Find where the given text appears and provide that cell's center as (X, Y) coordinate. 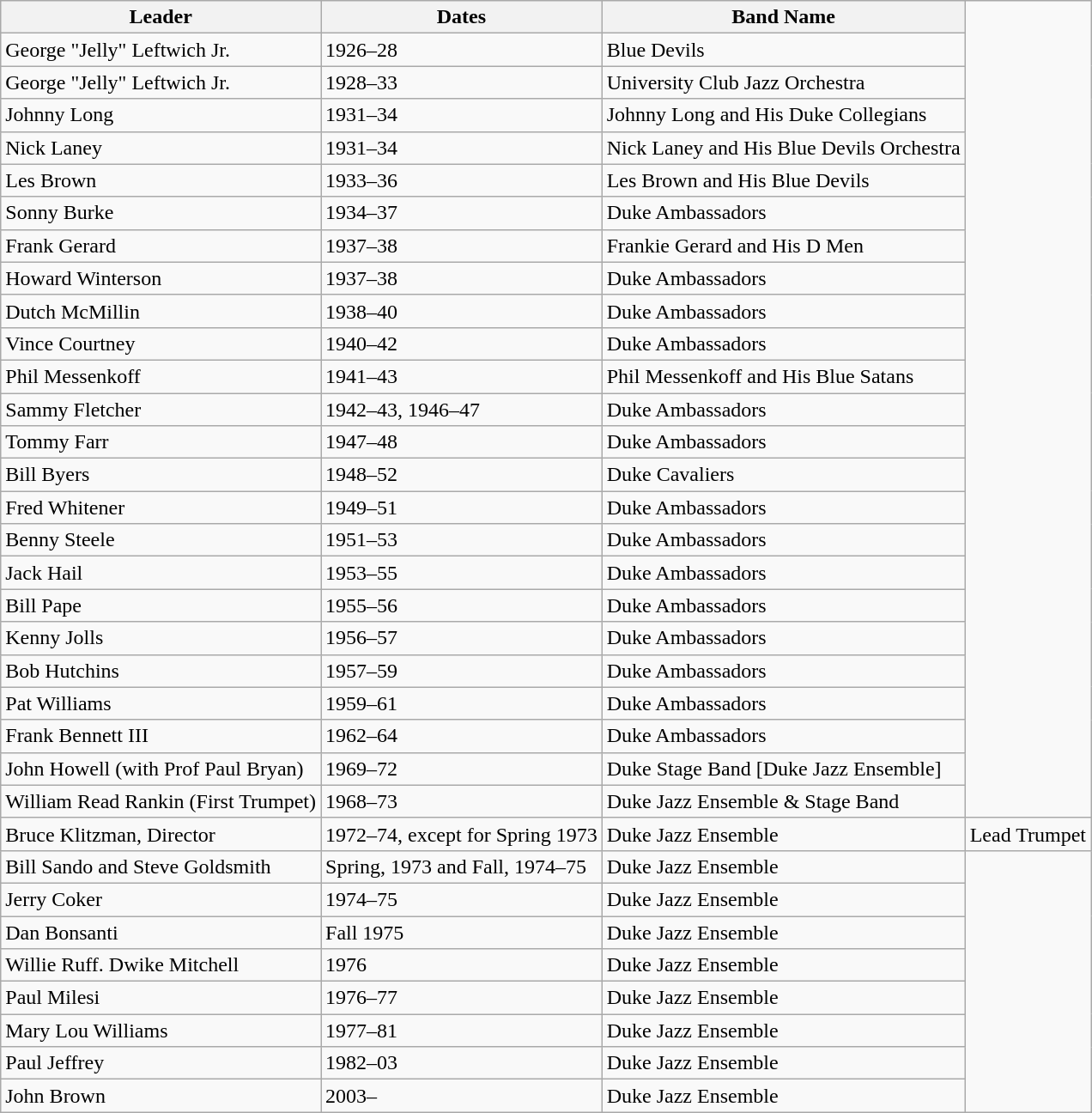
John Howell (with Prof Paul Bryan) (161, 769)
Duke Cavaliers (783, 475)
Bruce Klitzman, Director (161, 834)
University Club Jazz Orchestra (783, 82)
Bill Pape (161, 605)
Bill Sando and Steve Goldsmith (161, 867)
1974–75 (462, 899)
Band Name (783, 17)
Phil Messenkoff (161, 376)
Les Brown and His Blue Devils (783, 180)
1938–40 (462, 311)
1959–61 (462, 703)
1982–03 (462, 1063)
1940–42 (462, 344)
Willie Ruff. Dwike Mitchell (161, 965)
Lead Trumpet (1028, 834)
Les Brown (161, 180)
1949–51 (462, 508)
1957–59 (462, 671)
1956–57 (462, 638)
Paul Milesi (161, 998)
1928–33 (462, 82)
Nick Laney (161, 148)
Sonny Burke (161, 213)
Frank Bennett III (161, 736)
Frankie Gerard and His D Men (783, 246)
1942–43, 1946–47 (462, 410)
Kenny Jolls (161, 638)
Bill Byers (161, 475)
Leader (161, 17)
Pat Williams (161, 703)
1951–53 (462, 540)
1941–43 (462, 376)
William Read Rankin (First Trumpet) (161, 801)
Fred Whitener (161, 508)
1926–28 (462, 50)
1972–74, except for Spring 1973 (462, 834)
1976–77 (462, 998)
1977–81 (462, 1031)
Howard Winterson (161, 278)
2003– (462, 1096)
Mary Lou Williams (161, 1031)
John Brown (161, 1096)
1948–52 (462, 475)
Tommy Farr (161, 442)
Blue Devils (783, 50)
Nick Laney and His Blue Devils Orchestra (783, 148)
1969–72 (462, 769)
Duke Jazz Ensemble & Stage Band (783, 801)
1976 (462, 965)
Spring, 1973 and Fall, 1974–75 (462, 867)
Johnny Long and His Duke Collegians (783, 115)
Paul Jeffrey (161, 1063)
Vince Courtney (161, 344)
1953–55 (462, 573)
Benny Steele (161, 540)
1947–48 (462, 442)
1955–56 (462, 605)
Frank Gerard (161, 246)
1968–73 (462, 801)
Johnny Long (161, 115)
Sammy Fletcher (161, 410)
Bob Hutchins (161, 671)
Dates (462, 17)
1934–37 (462, 213)
Phil Messenkoff and His Blue Satans (783, 376)
Dutch McMillin (161, 311)
Jerry Coker (161, 899)
Duke Stage Band [Duke Jazz Ensemble] (783, 769)
1962–64 (462, 736)
Dan Bonsanti (161, 932)
Fall 1975 (462, 932)
1933–36 (462, 180)
Jack Hail (161, 573)
